Return the (X, Y) coordinate for the center point of the cell that contains the specified text.  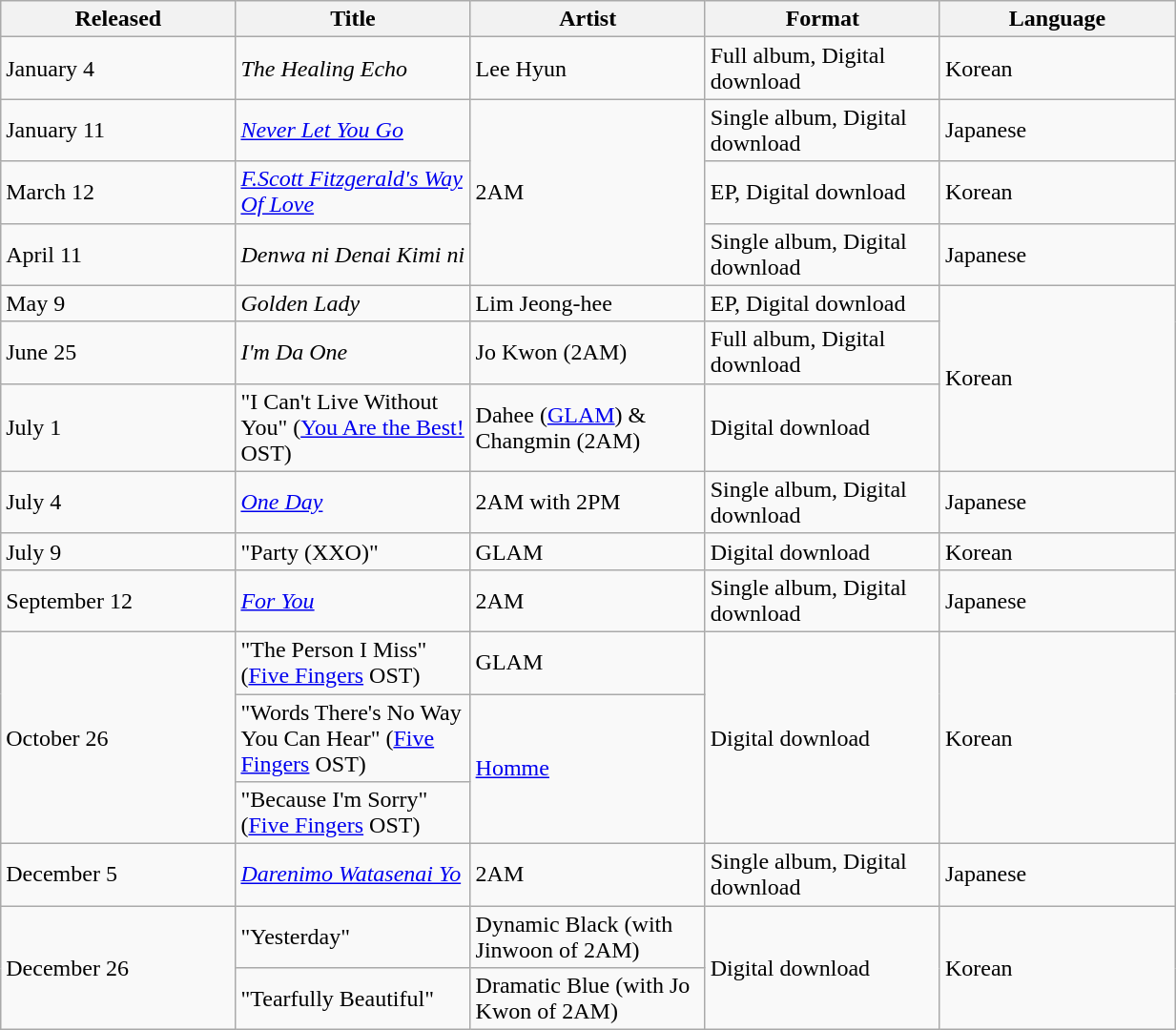
Released (118, 19)
Jo Kwon (2AM) (588, 353)
"Because I'm Sorry" (Five Fingers OST) (353, 813)
December 26 (118, 968)
Darenimo Watasenai Yo (353, 875)
May 9 (118, 303)
Format (822, 19)
July 4 (118, 502)
Dahee (GLAM) & Changmin (2AM) (588, 427)
"Party (XXO)" (353, 551)
2AM with 2PM (588, 502)
April 11 (118, 254)
"Yesterday" (353, 937)
Title (353, 19)
January 4 (118, 69)
March 12 (118, 193)
"The Person I Miss" (Five Fingers OST) (353, 662)
Language (1057, 19)
"Words There's No Way You Can Hear" (Five Fingers OST) (353, 738)
"Tearfully Beautiful" (353, 999)
Dramatic Blue (with Jo Kwon of 2AM) (588, 999)
"I Can't Live Without You" (You Are the Best! OST) (353, 427)
June 25 (118, 353)
Artist (588, 19)
September 12 (118, 601)
One Day (353, 502)
Lee Hyun (588, 69)
Lim Jeong-hee (588, 303)
The Healing Echo (353, 69)
I'm Da One (353, 353)
July 9 (118, 551)
Denwa ni Denai Kimi ni (353, 254)
Dynamic Black (with Jinwoon of 2AM) (588, 937)
F.Scott Fitzgerald's Way Of Love (353, 193)
Golden Lady (353, 303)
For You (353, 601)
January 11 (118, 130)
October 26 (118, 737)
Homme (588, 769)
July 1 (118, 427)
December 5 (118, 875)
Never Let You Go (353, 130)
